Identify which cell holds the provided text, then report its (x, y) central coordinate. 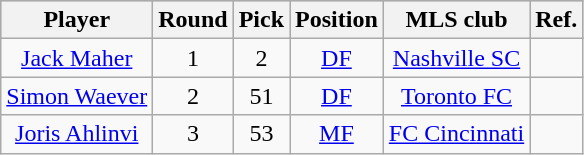
53 (261, 134)
Toronto FC (456, 96)
51 (261, 96)
MLS club (456, 20)
MF (337, 134)
Simon Waever (77, 96)
FC Cincinnati (456, 134)
Joris Ahlinvi (77, 134)
Round (193, 20)
Pick (261, 20)
Jack Maher (77, 58)
1 (193, 58)
Player (77, 20)
Ref. (556, 20)
Position (337, 20)
Nashville SC (456, 58)
3 (193, 134)
